Return (X, Y) of the center of cell containing provided text 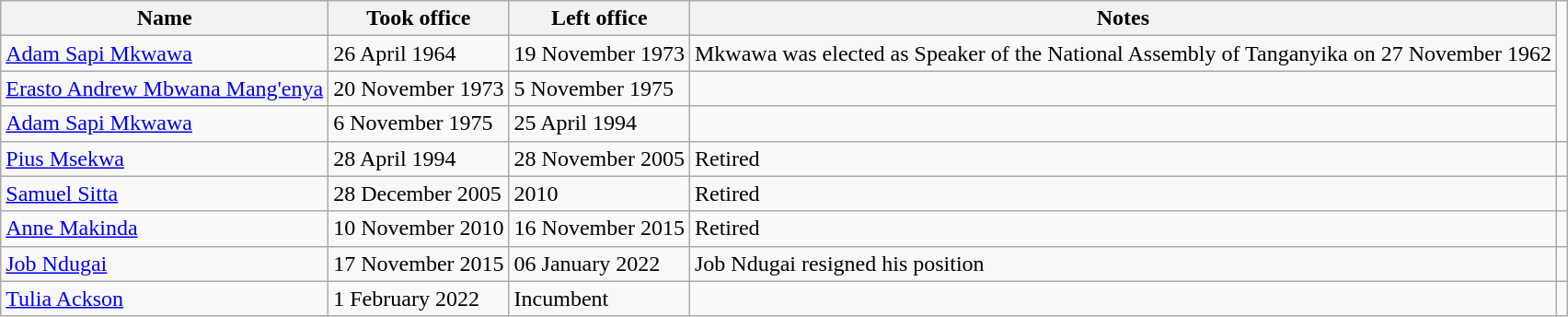
5 November 1975 (599, 88)
28 December 2005 (419, 194)
20 November 1973 (419, 88)
Job Ndugai (165, 264)
1 February 2022 (419, 299)
Tulia Ackson (165, 299)
Erasto Andrew Mbwana Mang'enya (165, 88)
06 January 2022 (599, 264)
Pius Msekwa (165, 158)
17 November 2015 (419, 264)
Name (165, 18)
Anne Makinda (165, 229)
Incumbent (599, 299)
19 November 1973 (599, 53)
26 April 1964 (419, 53)
25 April 1994 (599, 123)
Notes (1123, 18)
Samuel Sitta (165, 194)
28 November 2005 (599, 158)
Left office (599, 18)
28 April 1994 (419, 158)
16 November 2015 (599, 229)
Took office (419, 18)
10 November 2010 (419, 229)
Job Ndugai resigned his position (1123, 264)
Mkwawa was elected as Speaker of the National Assembly of Tanganyika on 27 November 1962 (1123, 53)
6 November 1975 (419, 123)
2010 (599, 194)
